Find where the given text appears and provide that cell's center as (x, y) coordinate. 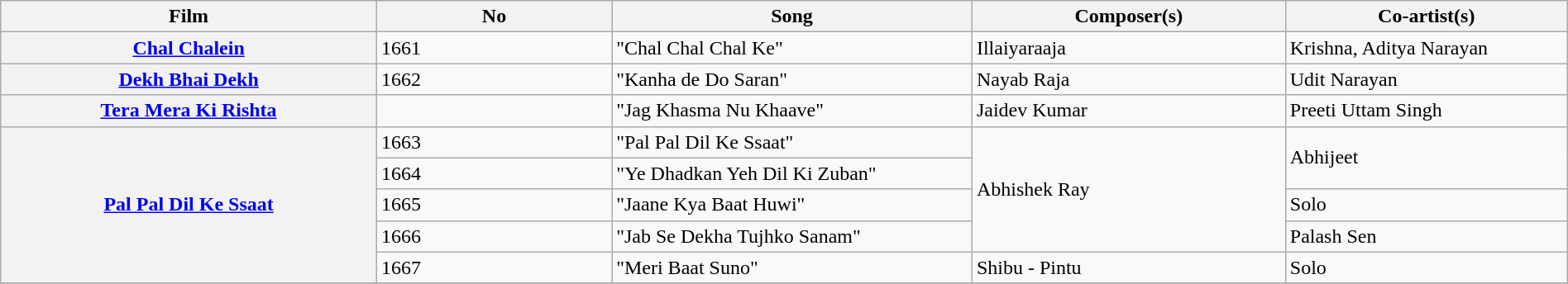
Co-artist(s) (1426, 17)
1661 (494, 48)
Shibu - Pintu (1128, 267)
"Chal Chal Chal Ke" (792, 48)
Film (189, 17)
"Jaane Kya Baat Huwi" (792, 205)
"Pal Pal Dil Ke Ssaat" (792, 142)
Abhishek Ray (1128, 189)
Jaidev Kumar (1128, 111)
No (494, 17)
1662 (494, 79)
Composer(s) (1128, 17)
1663 (494, 142)
Illaiyaraaja (1128, 48)
1665 (494, 205)
1666 (494, 236)
Abhijeet (1426, 158)
"Jag Khasma Nu Khaave" (792, 111)
Tera Mera Ki Rishta (189, 111)
"Jab Se Dekha Tujhko Sanam" (792, 236)
Palash Sen (1426, 236)
Udit Narayan (1426, 79)
Preeti Uttam Singh (1426, 111)
Chal Chalein (189, 48)
Pal Pal Dil Ke Ssaat (189, 205)
Krishna, Aditya Narayan (1426, 48)
"Kanha de Do Saran" (792, 79)
"Ye Dhadkan Yeh Dil Ki Zuban" (792, 173)
Song (792, 17)
1667 (494, 267)
Dekh Bhai Dekh (189, 79)
Nayab Raja (1128, 79)
1664 (494, 173)
"Meri Baat Suno" (792, 267)
